Return the [x, y] coordinate for the center point of the cell that contains the specified text.  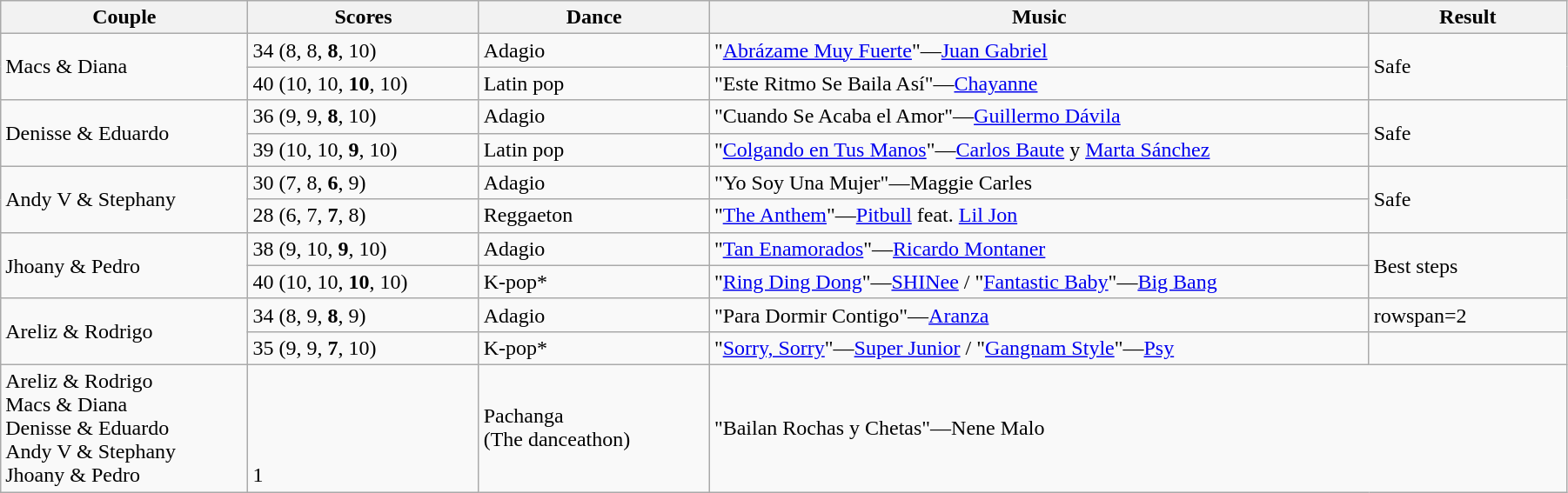
34 (8, 8, 8, 10) [364, 50]
39 (10, 10, 9, 10) [364, 150]
Macs & Diana [124, 67]
Areliz & Rodrigo [124, 331]
Couple [124, 17]
"Yo Soy Una Mujer"—Maggie Carles [1039, 183]
35 (9, 9, 7, 10) [364, 348]
"Ring Ding Dong"—SHINee / "Fantastic Baby"—Big Bang [1039, 282]
36 (9, 9, 8, 10) [364, 117]
"Colgando en Tus Manos"—Carlos Baute y Marta Sánchez [1039, 150]
"The Anthem"—Pitbull feat. Lil Jon [1039, 216]
Areliz & RodrigoMacs & DianaDenisse & EduardoAndy V & StephanyJhoany & Pedro [124, 428]
"Sorry, Sorry"—Super Junior / "Gangnam Style"—Psy [1039, 348]
Dance [593, 17]
"Para Dormir Contigo"—Aranza [1039, 315]
"Tan Enamorados"—Ricardo Montaner [1039, 249]
Jhoany & Pedro [124, 265]
34 (8, 9, 8, 9) [364, 315]
Andy V & Stephany [124, 199]
Scores [364, 17]
38 (9, 10, 9, 10) [364, 249]
rowspan=2 [1467, 315]
Music [1039, 17]
Denisse & Eduardo [124, 133]
"Bailan Rochas y Chetas"—Nene Malo [1138, 428]
Result [1467, 17]
1 [364, 428]
"Cuando Se Acaba el Amor"—Guillermo Dávila [1039, 117]
Best steps [1467, 265]
Reggaeton [593, 216]
28 (6, 7, 7, 8) [364, 216]
Pachanga(The danceathon) [593, 428]
"Abrázame Muy Fuerte"—Juan Gabriel [1039, 50]
30 (7, 8, 6, 9) [364, 183]
"Este Ritmo Se Baila Así"—Chayanne [1039, 83]
